Detect which cell encompasses the target text, then output its (X, Y) center coordinate. 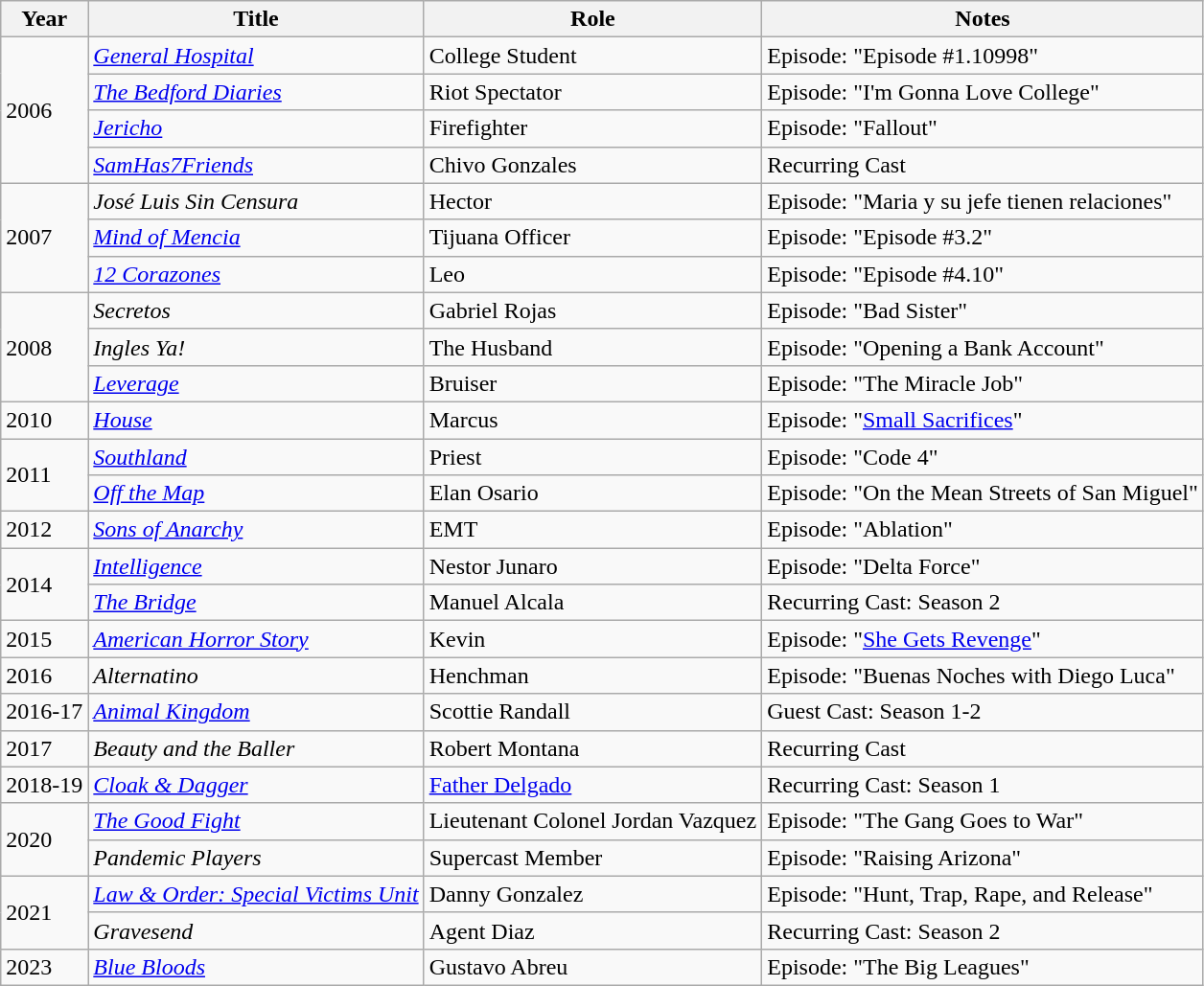
Bruiser (592, 383)
Episode: "Delta Force" (984, 566)
Secretos (256, 310)
2016 (44, 676)
Mind of Mencia (256, 238)
Episode: "Buenas Noches with Diego Luca" (984, 676)
Southland (256, 457)
Pandemic Players (256, 858)
Lieutenant Colonel Jordan Vazquez (592, 821)
Father Delgado (592, 785)
Chivo Gonzales (592, 165)
Episode: "Episode #3.2" (984, 238)
Kevin (592, 639)
The Good Fight (256, 821)
Notes (984, 19)
2017 (44, 748)
2007 (44, 238)
Nestor Junaro (592, 566)
Episode: "Episode #1.10998" (984, 56)
2008 (44, 347)
12 Corazones (256, 274)
Episode: "On the Mean Streets of San Miguel" (984, 493)
Manuel Alcala (592, 603)
Episode: "The Big Leagues" (984, 967)
Beauty and the Baller (256, 748)
Episode: "I'm Gonna Love College" (984, 92)
EMT (592, 530)
2018-19 (44, 785)
Danny Gonzalez (592, 894)
Robert Montana (592, 748)
Cloak & Dagger (256, 785)
2012 (44, 530)
Riot Spectator (592, 92)
Role (592, 19)
2011 (44, 475)
The Bridge (256, 603)
Episode: "Hunt, Trap, Rape, and Release" (984, 894)
2006 (44, 110)
Recurring Cast: Season 1 (984, 785)
Marcus (592, 420)
Episode: "Code 4" (984, 457)
2016-17 (44, 712)
Jericho (256, 128)
Episode: "Opening a Bank Account" (984, 347)
Hector (592, 201)
Agent Diaz (592, 930)
Firefighter (592, 128)
Year (44, 19)
Animal Kingdom (256, 712)
College Student (592, 56)
Ingles Ya! (256, 347)
Episode: "She Gets Revenge" (984, 639)
The Husband (592, 347)
Gustavo Abreu (592, 967)
2021 (44, 912)
Tijuana Officer (592, 238)
Law & Order: Special Victims Unit (256, 894)
Supercast Member (592, 858)
Episode: "The Miracle Job" (984, 383)
Episode: "Fallout" (984, 128)
Episode: "Ablation" (984, 530)
Guest Cast: Season 1-2 (984, 712)
American Horror Story (256, 639)
Episode: "Bad Sister" (984, 310)
General Hospital (256, 56)
Sons of Anarchy (256, 530)
Off the Map (256, 493)
Henchman (592, 676)
House (256, 420)
Alternatino (256, 676)
Leo (592, 274)
2015 (44, 639)
2010 (44, 420)
The Bedford Diaries (256, 92)
Episode: "The Gang Goes to War" (984, 821)
Title (256, 19)
Episode: "Raising Arizona" (984, 858)
Gabriel Rojas (592, 310)
Intelligence (256, 566)
2020 (44, 839)
Blue Bloods (256, 967)
Gravesend (256, 930)
2023 (44, 967)
Episode: "Maria y su jefe tienen relaciones" (984, 201)
Elan Osario (592, 493)
José Luis Sin Censura (256, 201)
Scottie Randall (592, 712)
Leverage (256, 383)
Priest (592, 457)
SamHas7Friends (256, 165)
Episode: "Episode #4.10" (984, 274)
Episode: "Small Sacrifices" (984, 420)
2014 (44, 585)
